From the cell containing the given text, extract its center point as [x, y] coordinate. 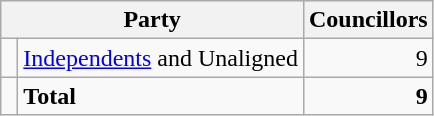
Party [152, 20]
Independents and Unaligned [161, 58]
Councillors [368, 20]
Total [161, 96]
